Provide the (X, Y) coordinate of the cell's center where the given text is located.  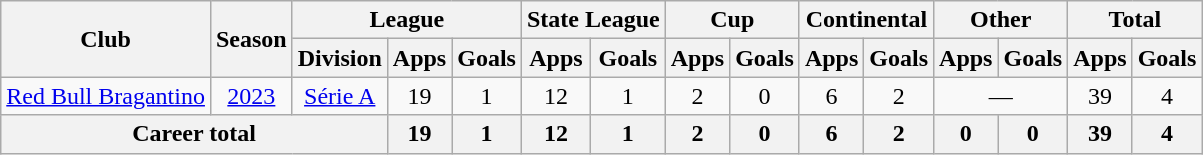
Season (251, 39)
League (406, 20)
Career total (194, 134)
Other (1001, 20)
Club (106, 39)
Division (340, 58)
Série A (340, 96)
2023 (251, 96)
— (1001, 96)
Cup (732, 20)
State League (593, 20)
Red Bull Bragantino (106, 96)
Continental (866, 20)
Total (1135, 20)
